Identify which cell holds the provided text, then report its (x, y) central coordinate. 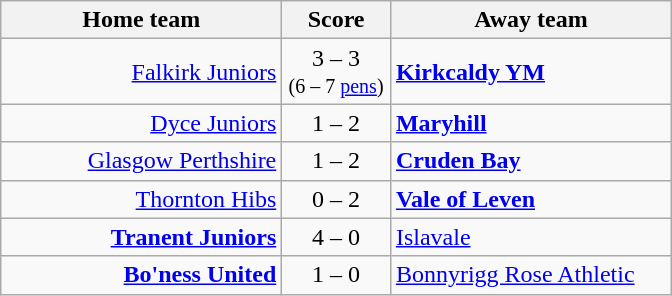
Home team (142, 20)
Tranent Juniors (142, 237)
Thornton Hibs (142, 199)
Islavale (530, 237)
Bonnyrigg Rose Athletic (530, 275)
Cruden Bay (530, 161)
3 – 3(6 – 7 pens) (336, 72)
Bo'ness United (142, 275)
Score (336, 20)
Vale of Leven (530, 199)
Dyce Juniors (142, 123)
1 – 0 (336, 275)
Maryhill (530, 123)
4 – 0 (336, 237)
Glasgow Perthshire (142, 161)
Kirkcaldy YM (530, 72)
Away team (530, 20)
Falkirk Juniors (142, 72)
0 – 2 (336, 199)
